Return (X, Y) of the center of cell containing provided text 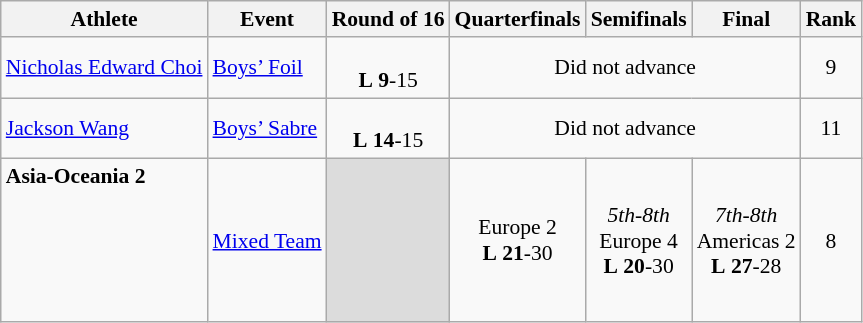
Europe 2 L 21-30 (518, 240)
Quarterfinals (518, 19)
Round of 16 (388, 19)
L 9-15 (388, 68)
7th-8thAmericas 2 L 27-28 (746, 240)
Event (268, 19)
Rank (832, 19)
Boys’ Foil (268, 68)
Jackson Wang (104, 128)
5th-8thEurope 4 L 20-30 (639, 240)
L 14-15 (388, 128)
Athlete (104, 19)
Asia-Oceania 2 (104, 240)
Nicholas Edward Choi (104, 68)
Boys’ Sabre (268, 128)
9 (832, 68)
11 (832, 128)
Mixed Team (268, 240)
8 (832, 240)
Final (746, 19)
Semifinals (639, 19)
